Return (x, y) of the center of cell containing provided text 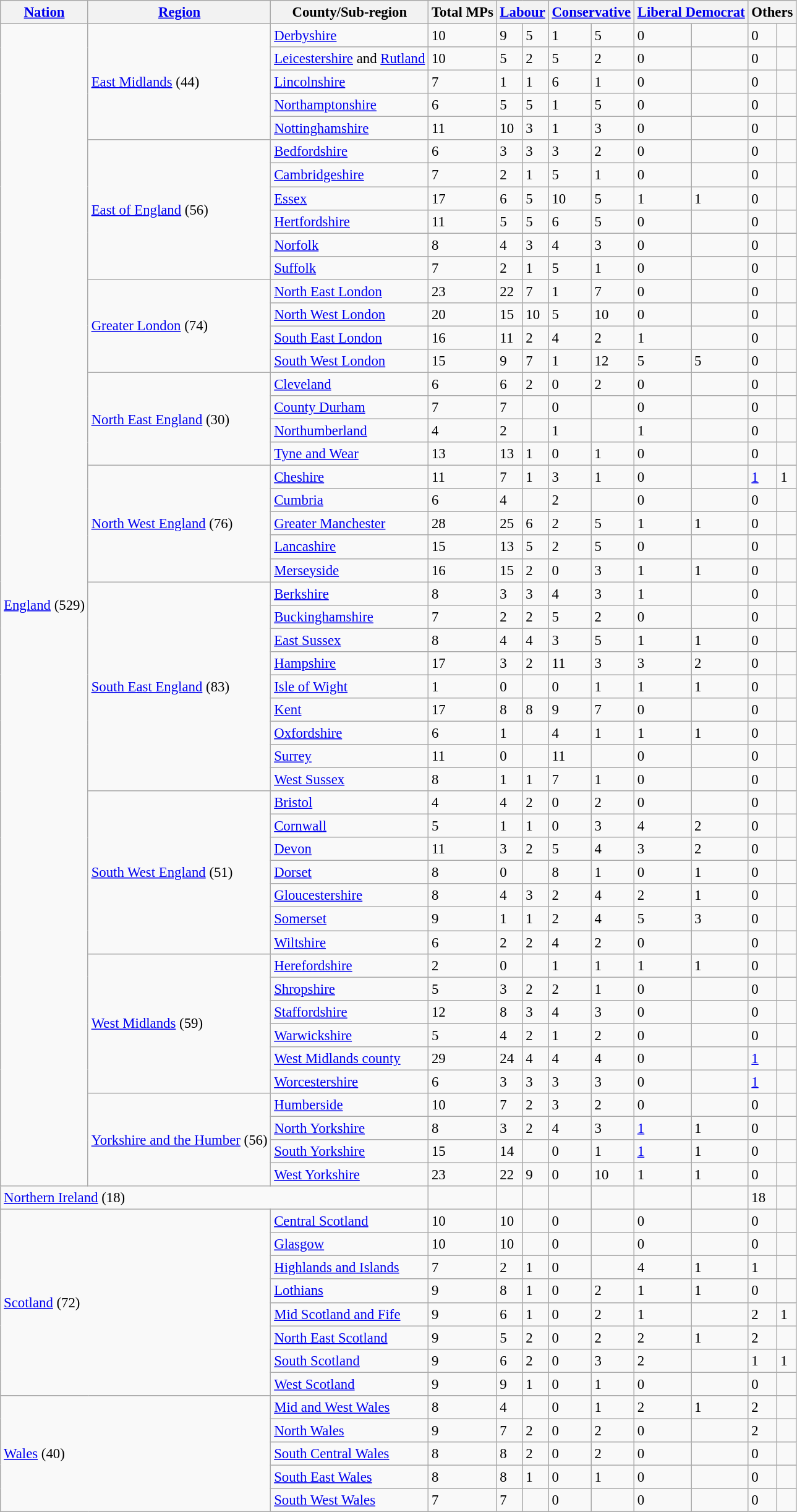
Others (772, 12)
28 (462, 524)
Labour (522, 12)
South West London (350, 361)
Liberal Democrat (691, 12)
Lincolnshire (350, 82)
Cumbria (350, 500)
Tyne and Wear (350, 454)
Hertfordshire (350, 221)
Glasgow (350, 1244)
North Yorkshire (350, 1128)
Essex (350, 199)
18 (763, 1198)
Derbyshire (350, 36)
29 (462, 1059)
20 (462, 315)
East Sussex (350, 640)
West Sussex (350, 780)
Mid and West Wales (350, 1407)
Worcestershire (350, 1082)
Suffolk (350, 268)
Warwickshire (350, 1035)
Northumberland (350, 431)
24 (509, 1059)
Bristol (350, 803)
North Wales (350, 1430)
Total MPs (462, 12)
Scotland (72) (136, 1302)
East Midlands (44) (179, 82)
South West England (51) (179, 872)
Northern Ireland (18) (215, 1198)
Region (179, 12)
Surrey (350, 756)
Isle of Wight (350, 686)
South West Wales (350, 1500)
Shropshire (350, 989)
Northamptonshire (350, 105)
North East Scotland (350, 1338)
Norfolk (350, 245)
South East Wales (350, 1477)
North East London (350, 291)
Lothians (350, 1291)
Cleveland (350, 384)
Cheshire (350, 477)
Highlands and Islands (350, 1268)
Greater Manchester (350, 524)
Wales (40) (136, 1454)
25 (509, 524)
South East London (350, 338)
Humberside (350, 1105)
County Durham (350, 408)
North West England (76) (179, 524)
Cornwall (350, 826)
North East England (30) (179, 419)
South Scotland (350, 1360)
Cambridgeshire (350, 175)
Oxfordshire (350, 733)
South Yorkshire (350, 1151)
Conservative (591, 12)
County/Sub-region (350, 12)
West Yorkshire (350, 1175)
South Central Wales (350, 1454)
Herefordshire (350, 965)
West Midlands (59) (179, 1023)
Gloucestershire (350, 896)
Kent (350, 710)
Nation (45, 12)
Berkshire (350, 594)
Merseyside (350, 570)
Central Scotland (350, 1221)
Greater London (74) (179, 326)
Somerset (350, 919)
Yorkshire and the Humber (56) (179, 1140)
Wiltshire (350, 942)
West Scotland (350, 1384)
Leicestershire and Rutland (350, 59)
West Midlands county (350, 1059)
Lancashire (350, 547)
Bedfordshire (350, 152)
Staffordshire (350, 1012)
South East England (83) (179, 686)
Mid Scotland and Fife (350, 1314)
Buckinghamshire (350, 617)
North West London (350, 315)
Nottinghamshire (350, 129)
Devon (350, 849)
14 (509, 1151)
England (529) (45, 605)
East of England (56) (179, 210)
Dorset (350, 873)
Hampshire (350, 664)
